Detect which cell encompasses the target text, then output its [x, y] center coordinate. 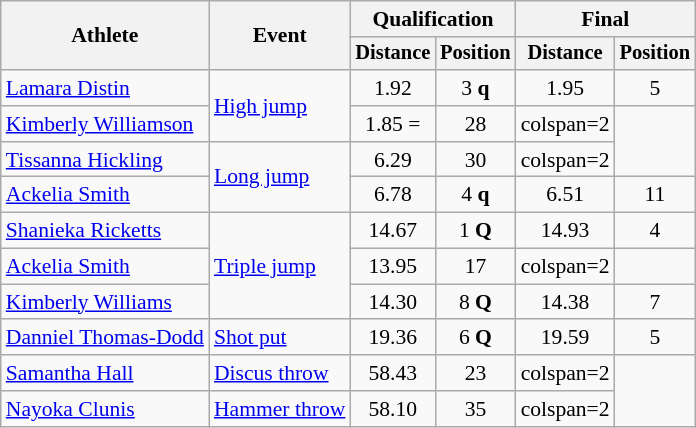
Final [606, 19]
Shanieka Ricketts [105, 231]
6 Q [475, 338]
4 q [475, 195]
Discus throw [280, 373]
Event [280, 36]
Kimberly Williams [105, 302]
1.85 = [392, 124]
7 [655, 302]
Lamara Distin [105, 88]
Long jump [280, 178]
6.29 [392, 160]
19.36 [392, 338]
Kimberly Williamson [105, 124]
14.93 [566, 231]
19.59 [566, 338]
1.95 [566, 88]
Nayoka Clunis [105, 409]
Triple jump [280, 266]
Qualification [432, 19]
6.78 [392, 195]
13.95 [392, 267]
1 Q [475, 231]
28 [475, 124]
58.10 [392, 409]
3 q [475, 88]
58.43 [392, 373]
6.51 [566, 195]
4 [655, 231]
Tissanna Hickling [105, 160]
1.92 [392, 88]
35 [475, 409]
14.38 [566, 302]
Danniel Thomas-Dodd [105, 338]
11 [655, 195]
14.30 [392, 302]
23 [475, 373]
Shot put [280, 338]
17 [475, 267]
Athlete [105, 36]
High jump [280, 106]
30 [475, 160]
14.67 [392, 231]
Samantha Hall [105, 373]
Hammer throw [280, 409]
8 Q [475, 302]
